Provide the [X, Y] coordinate of the cell's center where the given text is located.  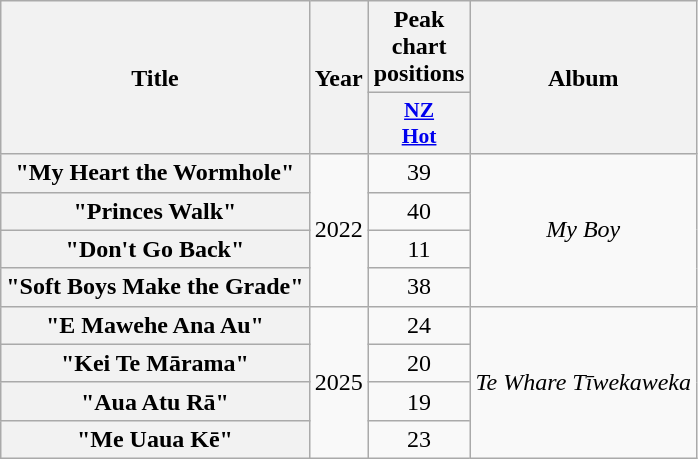
"Kei Te Mārama" [155, 363]
"Aua Atu Rā" [155, 401]
39 [419, 173]
Title [155, 78]
11 [419, 249]
2025 [338, 382]
"My Heart the Wormhole" [155, 173]
"Don't Go Back" [155, 249]
20 [419, 363]
"Soft Boys Make the Grade" [155, 287]
19 [419, 401]
"E Mawehe Ana Au" [155, 325]
Peak chart positions [419, 47]
38 [419, 287]
"Princes Walk" [155, 211]
Year [338, 78]
24 [419, 325]
Album [584, 78]
23 [419, 439]
Te Whare Tīwekaweka [584, 382]
My Boy [584, 230]
40 [419, 211]
NZHot [419, 124]
2022 [338, 230]
"Me Uaua Kē" [155, 439]
